Extract the [X, Y] coordinate from the center of the cell holding the provided text.  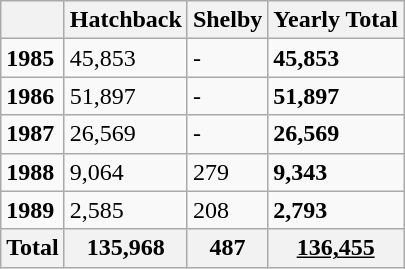
1985 [33, 58]
2,793 [336, 210]
208 [227, 210]
1989 [33, 210]
279 [227, 172]
Shelby [227, 20]
135,968 [126, 248]
1987 [33, 134]
2,585 [126, 210]
9,343 [336, 172]
Hatchback [126, 20]
9,064 [126, 172]
136,455 [336, 248]
Yearly Total [336, 20]
1988 [33, 172]
1986 [33, 96]
Total [33, 248]
487 [227, 248]
